For the text-containing cell, return its midpoint in [X, Y] coordinate format. 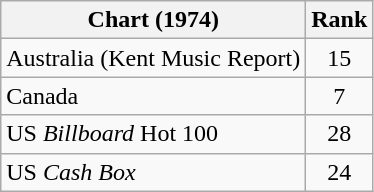
Australia (Kent Music Report) [154, 58]
US Cash Box [154, 172]
28 [340, 134]
US Billboard Hot 100 [154, 134]
Rank [340, 20]
15 [340, 58]
7 [340, 96]
Chart (1974) [154, 20]
Canada [154, 96]
24 [340, 172]
